Search for the cell housing the specified text and yield its [x, y] center coordinate. 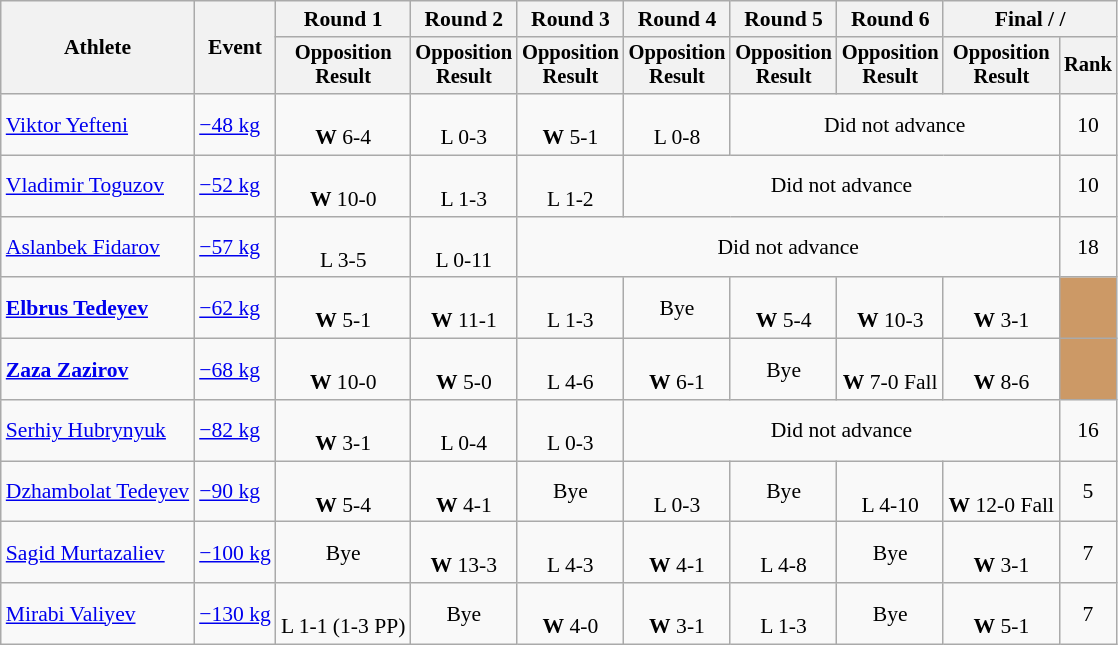
L 4-10 [890, 492]
Rank [1088, 66]
W 10-3 [890, 308]
−100 kg [235, 552]
Round 2 [464, 19]
−48 kg [235, 124]
L 1-2 [570, 186]
−130 kg [235, 614]
W 8-6 [1001, 370]
W 4-0 [570, 614]
W 11-1 [464, 308]
W 13-3 [464, 552]
L 0-4 [464, 430]
Sagid Murtazaliev [98, 552]
L 0-11 [464, 248]
Athlete [98, 48]
Round 1 [344, 19]
W 6-4 [344, 124]
Zaza Zazirov [98, 370]
Elbrus Tedeyev [98, 308]
W 5-0 [464, 370]
L 4-6 [570, 370]
−90 kg [235, 492]
−57 kg [235, 248]
Aslanbek Fidarov [98, 248]
−82 kg [235, 430]
Vladimir Toguzov [98, 186]
−62 kg [235, 308]
16 [1088, 430]
L 0-8 [678, 124]
Round 6 [890, 19]
Event [235, 48]
5 [1088, 492]
−68 kg [235, 370]
L 4-3 [570, 552]
L 4-8 [784, 552]
Viktor Yefteni [98, 124]
−52 kg [235, 186]
Final / / [1030, 19]
W 6-1 [678, 370]
Round 3 [570, 19]
L 3-5 [344, 248]
W 7-0 Fall [890, 370]
Mirabi Valiyev [98, 614]
18 [1088, 248]
Round 5 [784, 19]
L 1-1 (1-3 PP) [344, 614]
Round 4 [678, 19]
Dzhambolat Tedeyev [98, 492]
Serhiy Hubrynyuk [98, 430]
W 12-0 Fall [1001, 492]
